Return the [x, y] coordinate for the center point of the cell that contains the specified text.  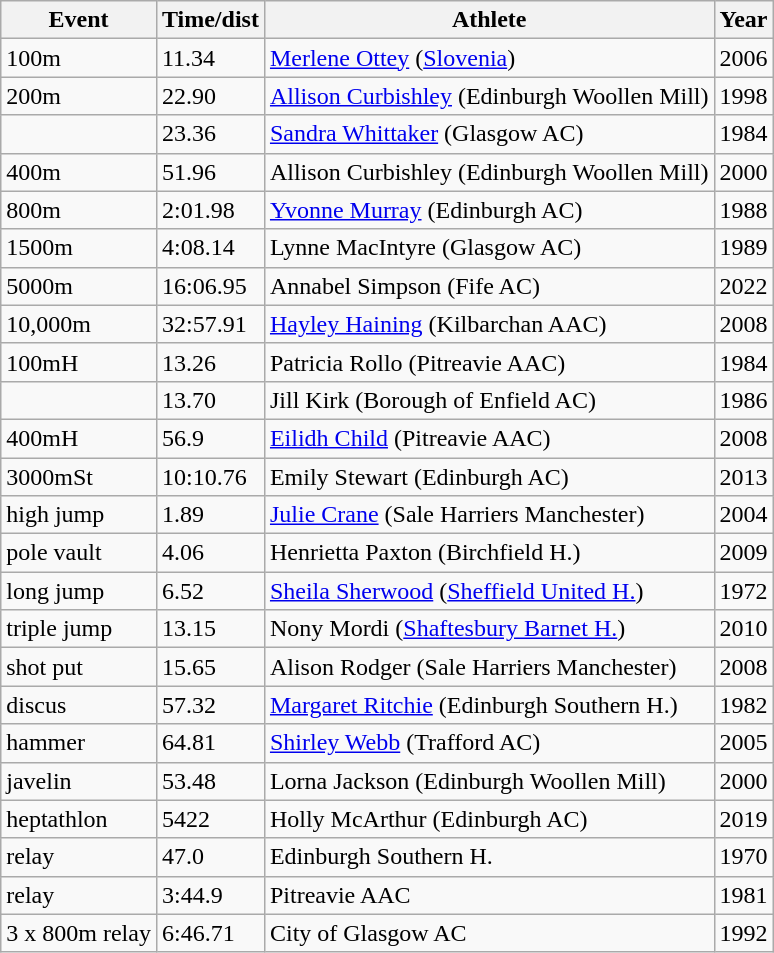
4:08.14 [210, 248]
triple jump [79, 629]
Emily Stewart (Edinburgh AC) [489, 477]
Lynne MacIntyre (Glasgow AC) [489, 248]
heptathlon [79, 819]
10:10.76 [210, 477]
5422 [210, 819]
Julie Crane (Sale Harriers Manchester) [489, 515]
Jill Kirk (Borough of Enfield AC) [489, 400]
3:44.9 [210, 895]
high jump [79, 515]
1.89 [210, 515]
Time/dist [210, 20]
100m [79, 58]
800m [79, 210]
City of Glasgow AC [489, 933]
Holly McArthur (Edinburgh AC) [489, 819]
Alison Rodger (Sale Harriers Manchester) [489, 667]
Event [79, 20]
57.32 [210, 705]
6.52 [210, 591]
2006 [744, 58]
1998 [744, 96]
1500m [79, 248]
15.65 [210, 667]
47.0 [210, 857]
Hayley Haining (Kilbarchan AAC) [489, 324]
400m [79, 172]
javelin [79, 781]
Shirley Webb (Trafford AC) [489, 743]
Sandra Whittaker (Glasgow AC) [489, 134]
1986 [744, 400]
Edinburgh Southern H. [489, 857]
23.36 [210, 134]
Yvonne Murray (Edinburgh AC) [489, 210]
13.15 [210, 629]
32:57.91 [210, 324]
13.26 [210, 362]
Merlene Ottey (Slovenia) [489, 58]
6:46.71 [210, 933]
400mH [79, 438]
discus [79, 705]
1989 [744, 248]
2013 [744, 477]
shot put [79, 667]
Patricia Rollo (Pitreavie AAC) [489, 362]
1988 [744, 210]
3 x 800m relay [79, 933]
2009 [744, 553]
2004 [744, 515]
Annabel Simpson (Fife AC) [489, 286]
2010 [744, 629]
51.96 [210, 172]
Eilidh Child (Pitreavie AAC) [489, 438]
3000mSt [79, 477]
64.81 [210, 743]
11.34 [210, 58]
10,000m [79, 324]
1970 [744, 857]
56.9 [210, 438]
Margaret Ritchie (Edinburgh Southern H.) [489, 705]
Athlete [489, 20]
1982 [744, 705]
Nony Mordi (Shaftesbury Barnet H.) [489, 629]
hammer [79, 743]
22.90 [210, 96]
Year [744, 20]
4.06 [210, 553]
1992 [744, 933]
2005 [744, 743]
1972 [744, 591]
Pitreavie AAC [489, 895]
1981 [744, 895]
100mH [79, 362]
13.70 [210, 400]
2:01.98 [210, 210]
pole vault [79, 553]
long jump [79, 591]
53.48 [210, 781]
2022 [744, 286]
200m [79, 96]
Lorna Jackson (Edinburgh Woollen Mill) [489, 781]
5000m [79, 286]
Henrietta Paxton (Birchfield H.) [489, 553]
2019 [744, 819]
Sheila Sherwood (Sheffield United H.) [489, 591]
16:06.95 [210, 286]
